Determine the (X, Y) coordinate at the center of the cell enclosing the given text.  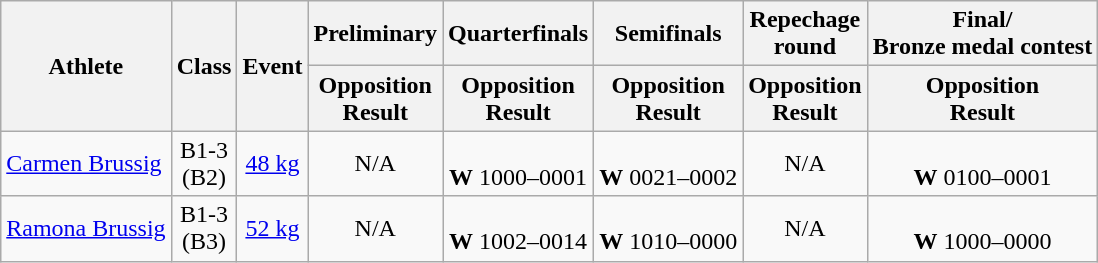
W 0100–0001 (982, 164)
Final/Bronze medal contest (982, 34)
Semifinals (668, 34)
Carmen Brussig (86, 164)
Event (272, 66)
Quarterfinals (518, 34)
W 1000–0001 (518, 164)
B1-3(B2) (204, 164)
Athlete (86, 66)
W 1002–0014 (518, 228)
W 0021–0002 (668, 164)
Ramona Brussig (86, 228)
Repechage round (805, 34)
B1-3(B3) (204, 228)
48 kg (272, 164)
Preliminary (376, 34)
52 kg (272, 228)
W 1010–0000 (668, 228)
Class (204, 66)
W 1000–0000 (982, 228)
